Detect which cell encompasses the target text, then output its [x, y] center coordinate. 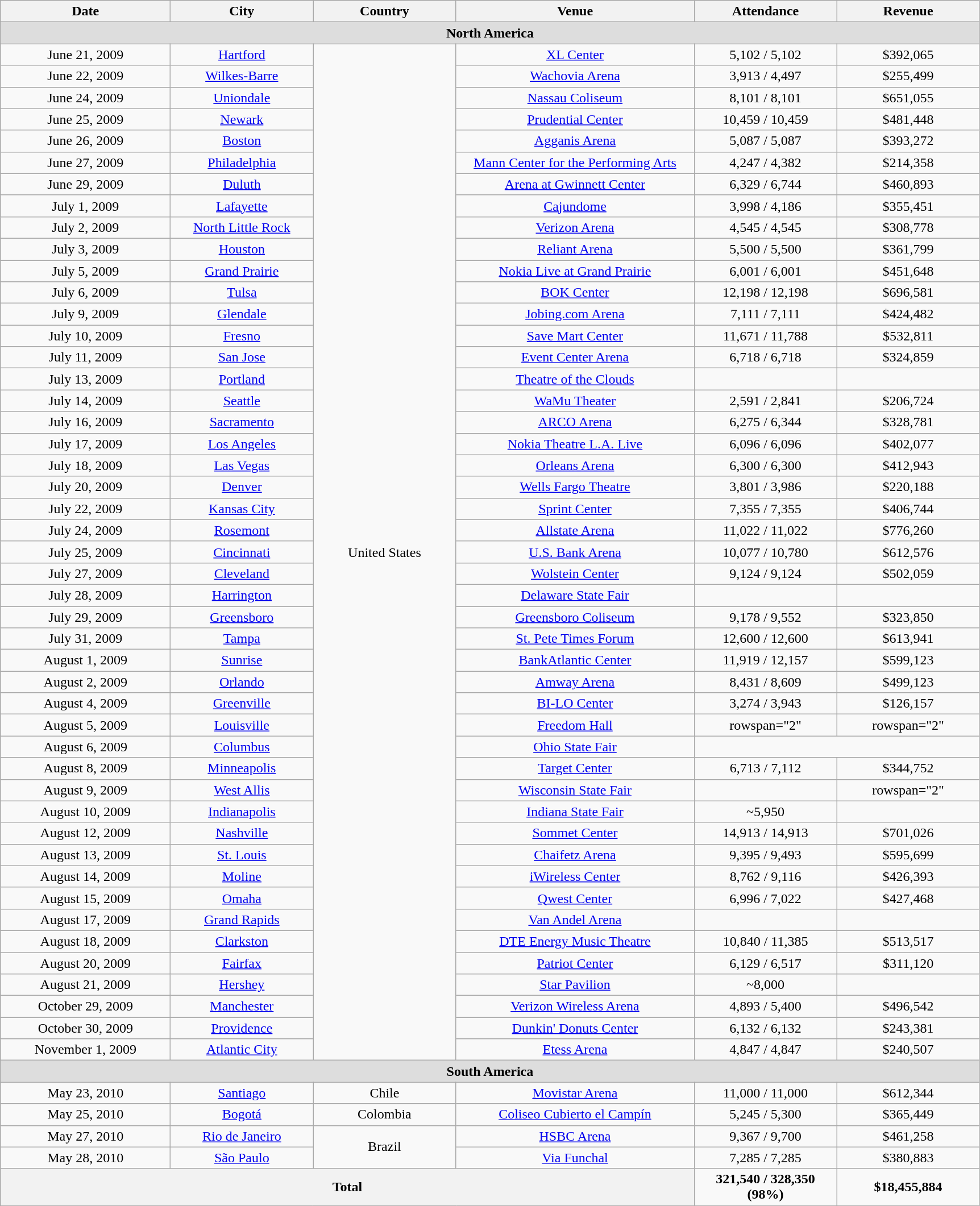
Venue [575, 11]
Cleveland [242, 573]
$496,542 [908, 1007]
Mann Center for the Performing Arts [575, 163]
Event Center Arena [575, 357]
$361,799 [908, 249]
Kansas City [242, 509]
Nashville [242, 833]
August 17, 2009 [85, 920]
Theatre of the Clouds [575, 379]
July 29, 2009 [85, 617]
San Jose [242, 357]
$451,648 [908, 271]
Jobing.com Arena [575, 314]
6,129 / 6,517 [765, 963]
$393,272 [908, 141]
Movistar Arena [575, 1093]
July 31, 2009 [85, 639]
Omaha [242, 898]
Sommet Center [575, 833]
Hartford [242, 55]
9,124 / 9,124 [765, 573]
Reliant Arena [575, 249]
Wachovia Arena [575, 76]
3,998 / 4,186 [765, 206]
North Little Rock [242, 227]
Ohio State Fair [575, 747]
Santiago [242, 1093]
4,545 / 4,545 [765, 227]
$380,883 [908, 1158]
Providence [242, 1028]
XL Center [575, 55]
$499,123 [908, 682]
Chile [384, 1093]
Cajundome [575, 206]
Louisville [242, 725]
Tulsa [242, 293]
St. Pete Times Forum [575, 639]
August 1, 2009 [85, 660]
$328,781 [908, 422]
$612,344 [908, 1093]
Wilkes-Barre [242, 76]
Rosemont [242, 530]
10,840 / 11,385 [765, 941]
6,300 / 6,300 [765, 465]
$426,393 [908, 876]
Freedom Hall [575, 725]
Grand Prairie [242, 271]
Agganis Arena [575, 141]
July 14, 2009 [85, 401]
Portland [242, 379]
$481,448 [908, 119]
Houston [242, 249]
Los Angeles [242, 444]
4,247 / 4,382 [765, 163]
Newark [242, 119]
Moline [242, 876]
Van Andel Arena [575, 920]
5,087 / 5,087 [765, 141]
5,245 / 5,300 [765, 1114]
$701,026 [908, 833]
10,077 / 10,780 [765, 552]
July 25, 2009 [85, 552]
Grand Rapids [242, 920]
12,600 / 12,600 [765, 639]
Fresno [242, 336]
$613,941 [908, 639]
BI-LO Center [575, 704]
Indianapolis [242, 812]
11,022 / 11,022 [765, 530]
Via Funchal [575, 1158]
$651,055 [908, 98]
Clarkston [242, 941]
$532,811 [908, 336]
Hershey [242, 985]
August 18, 2009 [85, 941]
$206,724 [908, 401]
Atlantic City [242, 1050]
$406,744 [908, 509]
October 29, 2009 [85, 1007]
North America [490, 33]
August 9, 2009 [85, 790]
8,431 / 8,609 [765, 682]
$365,449 [908, 1114]
2,591 / 2,841 [765, 401]
Etess Arena [575, 1050]
Seattle [242, 401]
Lafayette [242, 206]
Rio de Janeiro [242, 1136]
$612,576 [908, 552]
West Allis [242, 790]
Revenue [908, 11]
U.S. Bank Arena [575, 552]
$696,581 [908, 293]
Wolstein Center [575, 573]
July 22, 2009 [85, 509]
7,355 / 7,355 [765, 509]
Nokia Live at Grand Prairie [575, 271]
$502,059 [908, 573]
Philadelphia [242, 163]
6,275 / 6,344 [765, 422]
9,395 / 9,493 [765, 855]
St. Louis [242, 855]
6,996 / 7,022 [765, 898]
August 20, 2009 [85, 963]
July 27, 2009 [85, 573]
$311,120 [908, 963]
8,762 / 9,116 [765, 876]
July 18, 2009 [85, 465]
7,285 / 7,285 [765, 1158]
Harrington [242, 595]
Denver [242, 487]
August 14, 2009 [85, 876]
Verizon Arena [575, 227]
Boston [242, 141]
May 23, 2010 [85, 1093]
$355,451 [908, 206]
Allstate Arena [575, 530]
3,801 / 3,986 [765, 487]
8,101 / 8,101 [765, 98]
Qwest Center [575, 898]
Attendance [765, 11]
Tampa [242, 639]
July 6, 2009 [85, 293]
June 24, 2009 [85, 98]
Prudential Center [575, 119]
Target Center [575, 768]
Date [85, 11]
Amway Arena [575, 682]
August 4, 2009 [85, 704]
Save Mart Center [575, 336]
July 17, 2009 [85, 444]
Nokia Theatre L.A. Live [575, 444]
3,274 / 3,943 [765, 704]
$460,893 [908, 184]
Fairfax [242, 963]
9,178 / 9,552 [765, 617]
Cincinnati [242, 552]
$240,507 [908, 1050]
11,000 / 11,000 [765, 1093]
Columbus [242, 747]
Nassau Coliseum [575, 98]
HSBC Arena [575, 1136]
$402,077 [908, 444]
Chaifetz Arena [575, 855]
6,713 / 7,112 [765, 768]
June 22, 2009 [85, 76]
August 5, 2009 [85, 725]
$424,482 [908, 314]
Sprint Center [575, 509]
Patriot Center [575, 963]
WaMu Theater [575, 401]
$595,699 [908, 855]
November 1, 2009 [85, 1050]
5,102 / 5,102 [765, 55]
Glendale [242, 314]
$461,258 [908, 1136]
Country [384, 11]
Total [347, 1187]
$255,499 [908, 76]
$776,260 [908, 530]
$308,778 [908, 227]
$513,517 [908, 941]
$344,752 [908, 768]
iWireless Center [575, 876]
10,459 / 10,459 [765, 119]
June 29, 2009 [85, 184]
July 20, 2009 [85, 487]
July 1, 2009 [85, 206]
6,096 / 6,096 [765, 444]
June 27, 2009 [85, 163]
6,329 / 6,744 [765, 184]
Arena at Gwinnett Center [575, 184]
July 11, 2009 [85, 357]
$324,859 [908, 357]
United States [384, 552]
6,001 / 6,001 [765, 271]
Minneapolis [242, 768]
DTE Energy Music Theatre [575, 941]
Sunrise [242, 660]
Bogotá [242, 1114]
August 12, 2009 [85, 833]
July 24, 2009 [85, 530]
$243,381 [908, 1028]
July 3, 2009 [85, 249]
July 13, 2009 [85, 379]
Coliseo Cubierto el Campín [575, 1114]
July 5, 2009 [85, 271]
BOK Center [575, 293]
$412,943 [908, 465]
October 30, 2009 [85, 1028]
$392,065 [908, 55]
June 21, 2009 [85, 55]
City [242, 11]
Greensboro [242, 617]
4,893 / 5,400 [765, 1007]
9,367 / 9,700 [765, 1136]
July 28, 2009 [85, 595]
South America [490, 1071]
~8,000 [765, 985]
Colombia [384, 1114]
4,847 / 4,847 [765, 1050]
Verizon Wireless Arena [575, 1007]
Greensboro Coliseum [575, 617]
July 10, 2009 [85, 336]
May 28, 2010 [85, 1158]
Dunkin' Donuts Center [575, 1028]
Orlando [242, 682]
6,132 / 6,132 [765, 1028]
São Paulo [242, 1158]
August 8, 2009 [85, 768]
Greenville [242, 704]
August 13, 2009 [85, 855]
Delaware State Fair [575, 595]
Orleans Arena [575, 465]
~5,950 [765, 812]
July 2, 2009 [85, 227]
ARCO Arena [575, 422]
June 26, 2009 [85, 141]
7,111 / 7,111 [765, 314]
6,718 / 6,718 [765, 357]
$18,455,884 [908, 1187]
$323,850 [908, 617]
$214,358 [908, 163]
Sacramento [242, 422]
July 9, 2009 [85, 314]
Brazil [384, 1147]
May 25, 2010 [85, 1114]
321,540 / 328,350 (98%) [765, 1187]
Duluth [242, 184]
August 21, 2009 [85, 985]
12,198 / 12,198 [765, 293]
Las Vegas [242, 465]
Wells Fargo Theatre [575, 487]
5,500 / 5,500 [765, 249]
August 15, 2009 [85, 898]
$427,468 [908, 898]
August 10, 2009 [85, 812]
Uniondale [242, 98]
11,919 / 12,157 [765, 660]
3,913 / 4,497 [765, 76]
$126,157 [908, 704]
August 6, 2009 [85, 747]
Indiana State Fair [575, 812]
Star Pavilion [575, 985]
$220,188 [908, 487]
BankAtlantic Center [575, 660]
July 16, 2009 [85, 422]
June 25, 2009 [85, 119]
May 27, 2010 [85, 1136]
11,671 / 11,788 [765, 336]
Wisconsin State Fair [575, 790]
August 2, 2009 [85, 682]
14,913 / 14,913 [765, 833]
Manchester [242, 1007]
$599,123 [908, 660]
